Scan for the cell matching the given text and deliver its (x, y) coordinate at center. 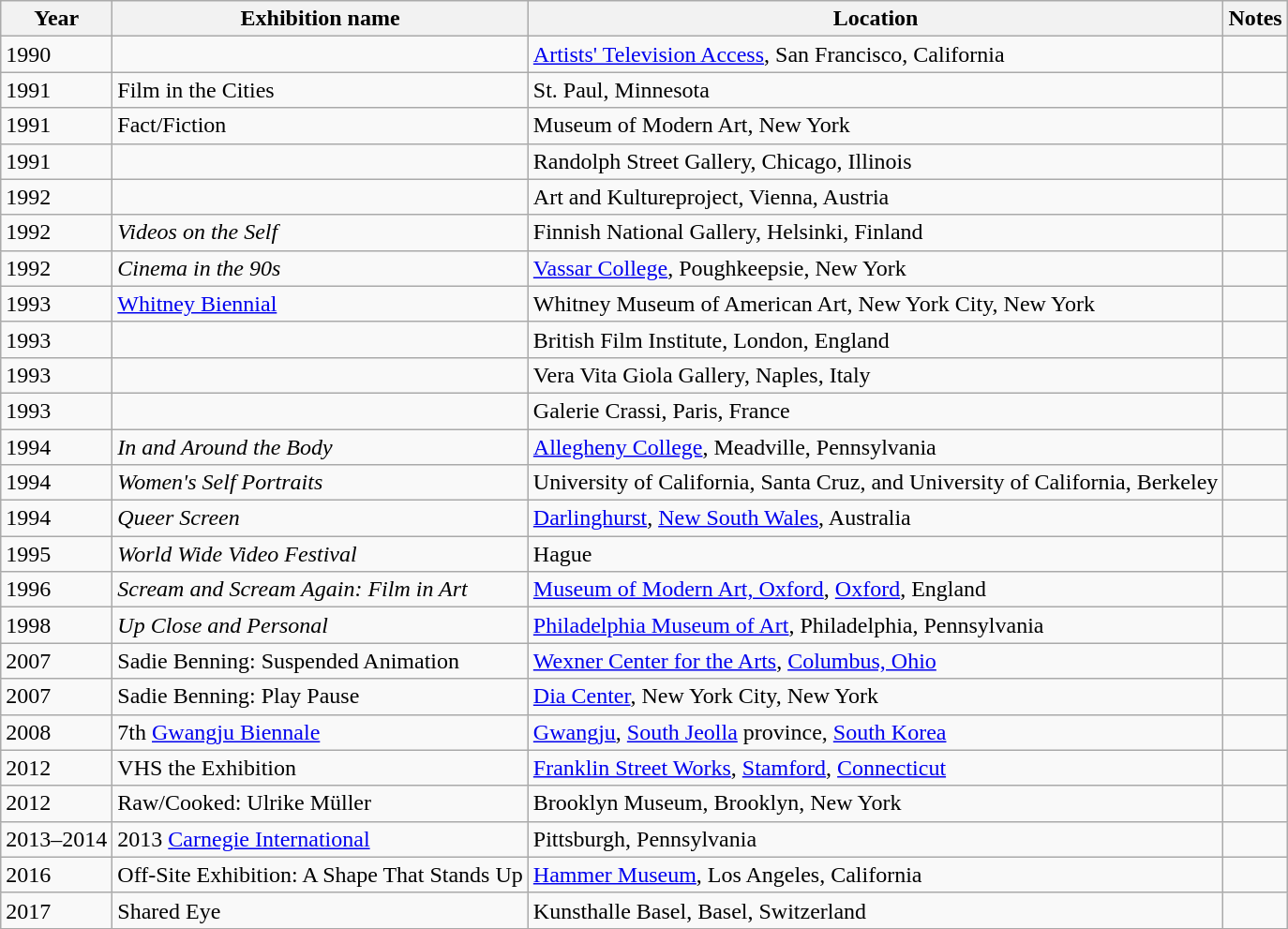
Galerie Crassi, Paris, France (876, 411)
In and Around the Body (321, 447)
1990 (56, 54)
Museum of Modern Art, New York (876, 126)
Queer Screen (321, 518)
British Film Institute, London, England (876, 339)
Exhibition name (321, 19)
Sadie Benning: Suspended Animation (321, 661)
7th Gwangju Biennale (321, 732)
Cinema in the 90s (321, 268)
Hague (876, 554)
2017 (56, 910)
Pittsburgh, Pennsylvania (876, 839)
Sadie Benning: Play Pause (321, 697)
Darlinghurst, New South Wales, Australia (876, 518)
Shared Eye (321, 910)
Randolph Street Gallery, Chicago, Illinois (876, 161)
Wexner Center for the Arts, Columbus, Ohio (876, 661)
Hammer Museum, Los Angeles, California (876, 875)
Off-Site Exhibition: A Shape That Stands Up (321, 875)
VHS the Exhibition (321, 768)
Whitney Museum of American Art, New York City, New York (876, 304)
Artists' Television Access, San Francisco, California (876, 54)
Vera Vita Giola Gallery, Naples, Italy (876, 375)
Whitney Biennial (321, 304)
Gwangju, South Jeolla province, South Korea (876, 732)
Year (56, 19)
University of California, Santa Cruz, and University of California, Berkeley (876, 483)
2008 (56, 732)
Women's Self Portraits (321, 483)
Location (876, 19)
2013 Carnegie International (321, 839)
Museum of Modern Art, Oxford, Oxford, England (876, 590)
1995 (56, 554)
Brooklyn Museum, Brooklyn, New York (876, 803)
Allegheny College, Meadville, Pennsylvania (876, 447)
Kunsthalle Basel, Basel, Switzerland (876, 910)
1998 (56, 625)
Dia Center, New York City, New York (876, 697)
Scream and Scream Again: Film in Art (321, 590)
World Wide Video Festival (321, 554)
St. Paul, Minnesota (876, 90)
1996 (56, 590)
Notes (1255, 19)
2016 (56, 875)
Franklin Street Works, Stamford, Connecticut (876, 768)
2013–2014 (56, 839)
Up Close and Personal (321, 625)
Fact/Fiction (321, 126)
Art and Kultureproject, Vienna, Austria (876, 197)
Raw/Cooked: Ulrike Müller (321, 803)
Videos on the Self (321, 232)
Philadelphia Museum of Art, Philadelphia, Pennsylvania (876, 625)
Film in the Cities (321, 90)
Vassar College, Poughkeepsie, New York (876, 268)
Finnish National Gallery, Helsinki, Finland (876, 232)
